Capture the cell that displays the provided text and extract its [X, Y] central coordinate. 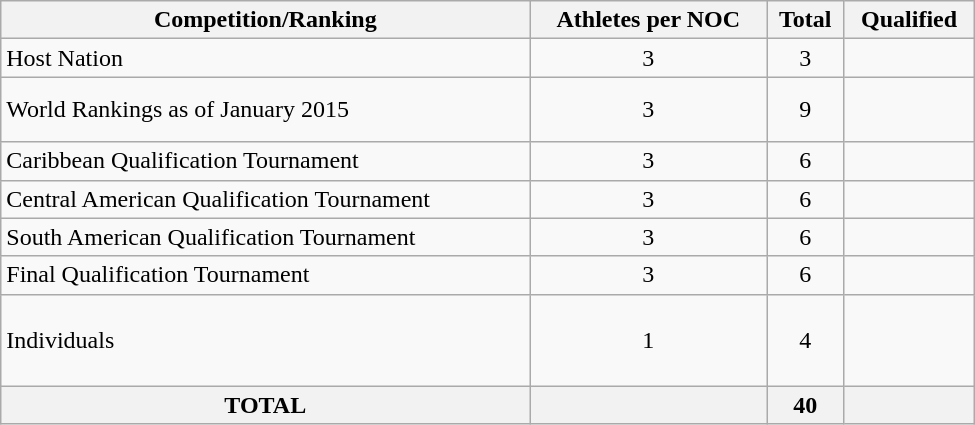
Central American Qualification Tournament [266, 199]
TOTAL [266, 405]
40 [806, 405]
Competition/Ranking [266, 20]
1 [648, 340]
Individuals [266, 340]
Qualified [909, 20]
South American Qualification Tournament [266, 237]
Total [806, 20]
Host Nation [266, 58]
Athletes per NOC [648, 20]
Caribbean Qualification Tournament [266, 161]
9 [806, 110]
4 [806, 340]
World Rankings as of January 2015 [266, 110]
Final Qualification Tournament [266, 275]
